Capture the cell that displays the provided text and extract its [X, Y] central coordinate. 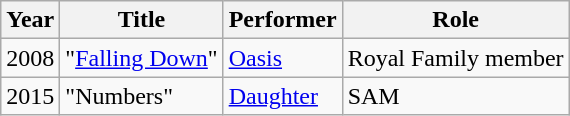
Performer [282, 20]
Daughter [282, 96]
"Numbers" [142, 96]
2008 [30, 58]
Oasis [282, 58]
Royal Family member [456, 58]
SAM [456, 96]
Title [142, 20]
"Falling Down" [142, 58]
Role [456, 20]
Year [30, 20]
2015 [30, 96]
